Locate the cell with the specified text and output its (x, y) center coordinate. 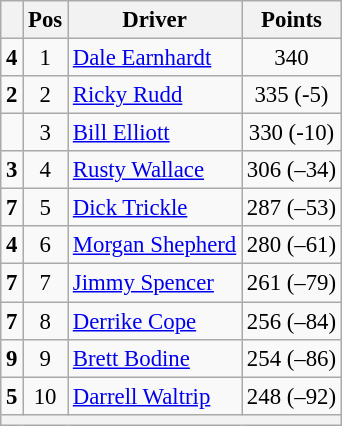
Jimmy Spencer (155, 283)
Bill Elliott (155, 133)
Brett Bodine (155, 358)
335 (-5) (292, 95)
Dale Earnhardt (155, 58)
Points (292, 20)
Rusty Wallace (155, 170)
6 (46, 245)
Dick Trickle (155, 208)
248 (–92) (292, 396)
280 (–61) (292, 245)
256 (–84) (292, 321)
306 (–34) (292, 170)
340 (292, 58)
1 (46, 58)
254 (–86) (292, 358)
8 (46, 321)
Ricky Rudd (155, 95)
287 (–53) (292, 208)
Driver (155, 20)
Morgan Shepherd (155, 245)
261 (–79) (292, 283)
10 (46, 396)
Darrell Waltrip (155, 396)
330 (-10) (292, 133)
Derrike Cope (155, 321)
Pos (46, 20)
